Output the (x, y) coordinate of the center of the cell containing the given text.  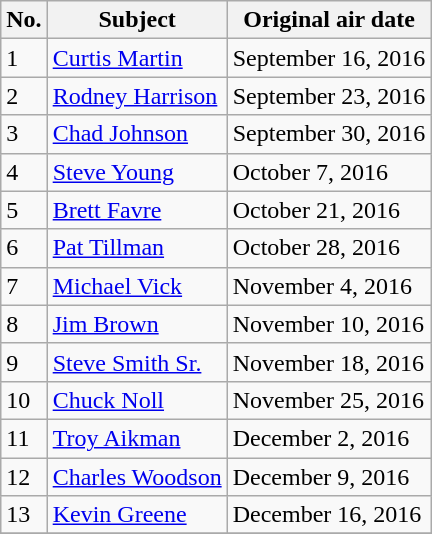
No. (24, 20)
October 21, 2016 (329, 210)
8 (24, 324)
12 (24, 477)
2 (24, 96)
December 9, 2016 (329, 477)
Troy Aikman (137, 438)
Curtis Martin (137, 58)
October 28, 2016 (329, 248)
3 (24, 134)
Kevin Greene (137, 515)
Steve Young (137, 172)
November 18, 2016 (329, 362)
Pat Tillman (137, 248)
September 16, 2016 (329, 58)
Charles Woodson (137, 477)
Rodney Harrison (137, 96)
1 (24, 58)
Chuck Noll (137, 400)
November 4, 2016 (329, 286)
4 (24, 172)
Chad Johnson (137, 134)
Michael Vick (137, 286)
Brett Favre (137, 210)
11 (24, 438)
Original air date (329, 20)
December 16, 2016 (329, 515)
December 2, 2016 (329, 438)
13 (24, 515)
November 25, 2016 (329, 400)
7 (24, 286)
September 30, 2016 (329, 134)
6 (24, 248)
Jim Brown (137, 324)
10 (24, 400)
Steve Smith Sr. (137, 362)
November 10, 2016 (329, 324)
9 (24, 362)
Subject (137, 20)
September 23, 2016 (329, 96)
October 7, 2016 (329, 172)
5 (24, 210)
